Extract the [x, y] coordinate from the center of the cell holding the provided text.  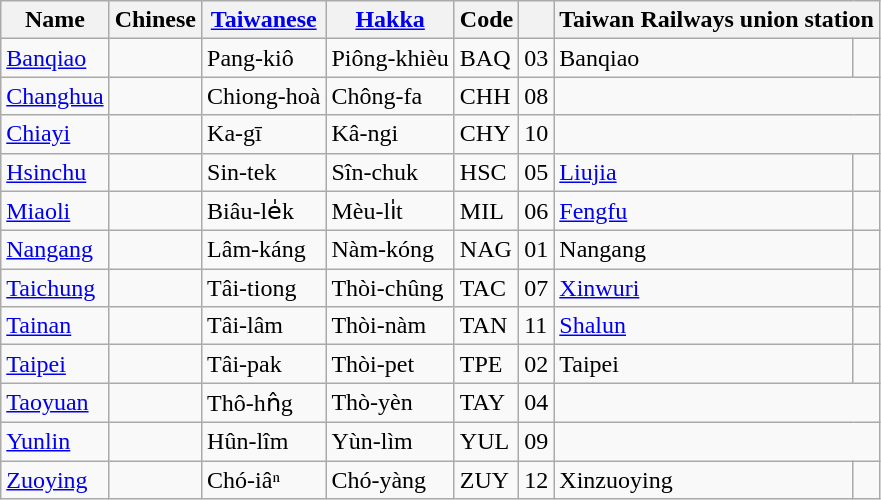
Name [55, 20]
03 [536, 58]
Tâi-tiong [264, 288]
Chó-iâⁿ [264, 479]
Hakka [390, 20]
HSC [486, 172]
Xinzuoying [704, 479]
Mèu-li̍t [390, 211]
Fengfu [704, 211]
Changhua [55, 96]
11 [536, 326]
Thô-hn̂g [264, 403]
Thòi-pet [390, 364]
Taoyuan [55, 403]
Thòi-nàm [390, 326]
Biâu-le̍k [264, 211]
07 [536, 288]
08 [536, 96]
Chiayi [55, 134]
Taiwanese [264, 20]
TPE [486, 364]
CHH [486, 96]
09 [536, 441]
Code [486, 20]
Taiwan Railways union station [717, 20]
Xinwuri [704, 288]
Taichung [55, 288]
02 [536, 364]
06 [536, 211]
Chinese [155, 20]
Hûn-lîm [264, 441]
TAN [486, 326]
Thò-yèn [390, 403]
Zuoying [55, 479]
04 [536, 403]
MIL [486, 211]
YUL [486, 441]
ZUY [486, 479]
Chiong-hoà [264, 96]
Chó-yàng [390, 479]
Tâi-pak [264, 364]
Tâi-lâm [264, 326]
TAC [486, 288]
Nàm-kóng [390, 250]
Sîn-chuk [390, 172]
Kâ-ngi [390, 134]
Miaoli [55, 211]
Yùn-lìm [390, 441]
12 [536, 479]
BAQ [486, 58]
TAY [486, 403]
Lâm-káng [264, 250]
Liujia [704, 172]
Yunlin [55, 441]
Chông-fa [390, 96]
Shalun [704, 326]
Pang-kiô [264, 58]
Thòi-chûng [390, 288]
05 [536, 172]
Piông-khièu [390, 58]
01 [536, 250]
NAG [486, 250]
Hsinchu [55, 172]
Sin-tek [264, 172]
Tainan [55, 326]
10 [536, 134]
Ka-gī [264, 134]
CHY [486, 134]
